Pinpoint the cell where the given text exists, returning its (x, y) midpoint coordinate. 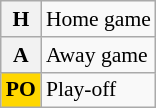
A (21, 55)
PO (21, 90)
Away game (98, 55)
Play-off (98, 90)
H (21, 19)
Home game (98, 19)
